Return the (x, y) coordinate for the center point of the cell that contains the specified text.  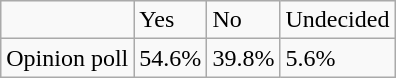
No (244, 20)
Yes (170, 20)
39.8% (244, 58)
Opinion poll (68, 58)
5.6% (338, 58)
Undecided (338, 20)
54.6% (170, 58)
